Capture the cell that displays the provided text and extract its [x, y] central coordinate. 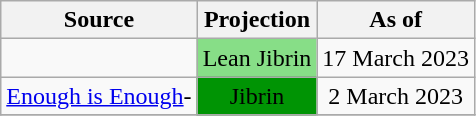
Projection [257, 20]
Jibrin [257, 96]
Lean Jibrin [257, 58]
Enough is Enough- [99, 96]
As of [396, 20]
2 March 2023 [396, 96]
17 March 2023 [396, 58]
Source [99, 20]
